Provide the (X, Y) coordinate of the cell's center where the given text is located.  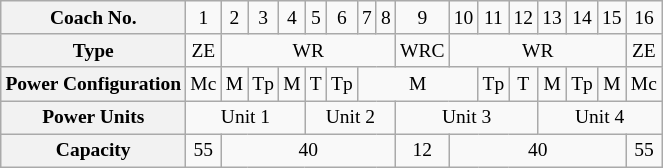
Unit 4 (600, 118)
4 (292, 18)
1 (204, 18)
7 (366, 18)
2 (234, 18)
Power Units (94, 118)
11 (494, 18)
Type (94, 50)
Unit 3 (466, 118)
Unit 1 (246, 118)
Unit 2 (350, 118)
13 (552, 18)
14 (582, 18)
5 (316, 18)
16 (644, 18)
3 (264, 18)
9 (422, 18)
6 (342, 18)
Power Configuration (94, 84)
15 (612, 18)
8 (386, 18)
Capacity (94, 150)
WRC (422, 50)
10 (464, 18)
Coach No. (94, 18)
